Pinpoint the cell where the given text exists, returning its (X, Y) midpoint coordinate. 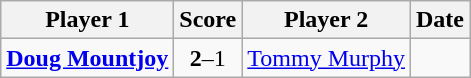
Tommy Murphy (326, 58)
Score (208, 20)
Date (440, 20)
2–1 (208, 58)
Doug Mountjoy (88, 58)
Player 1 (88, 20)
Player 2 (326, 20)
